Capture the cell that displays the provided text and extract its (x, y) central coordinate. 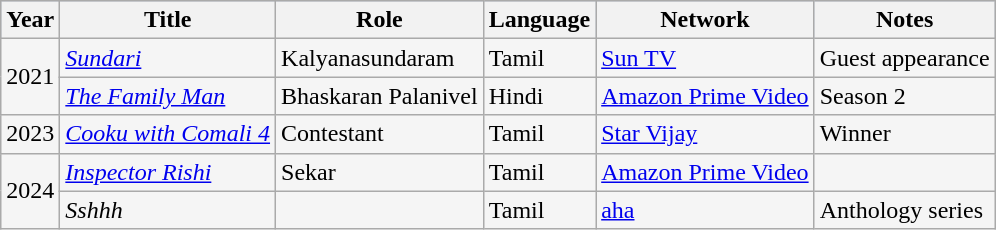
2024 (30, 191)
Network (705, 20)
Season 2 (904, 96)
Year (30, 20)
Star Vijay (705, 134)
2023 (30, 134)
Hindi (539, 96)
Inspector Rishi (168, 172)
Title (168, 20)
Sundari (168, 58)
2021 (30, 77)
Winner (904, 134)
The Family Man (168, 96)
Anthology series (904, 210)
Sun TV (705, 58)
Notes (904, 20)
Guest appearance (904, 58)
Sshhh (168, 210)
Cooku with Comali 4 (168, 134)
Language (539, 20)
Role (380, 20)
aha (705, 210)
Sekar (380, 172)
Contestant (380, 134)
Kalyanasundaram (380, 58)
Bhaskaran Palanivel (380, 96)
